Determine the (X, Y) coordinate at the center of the cell enclosing the given text.  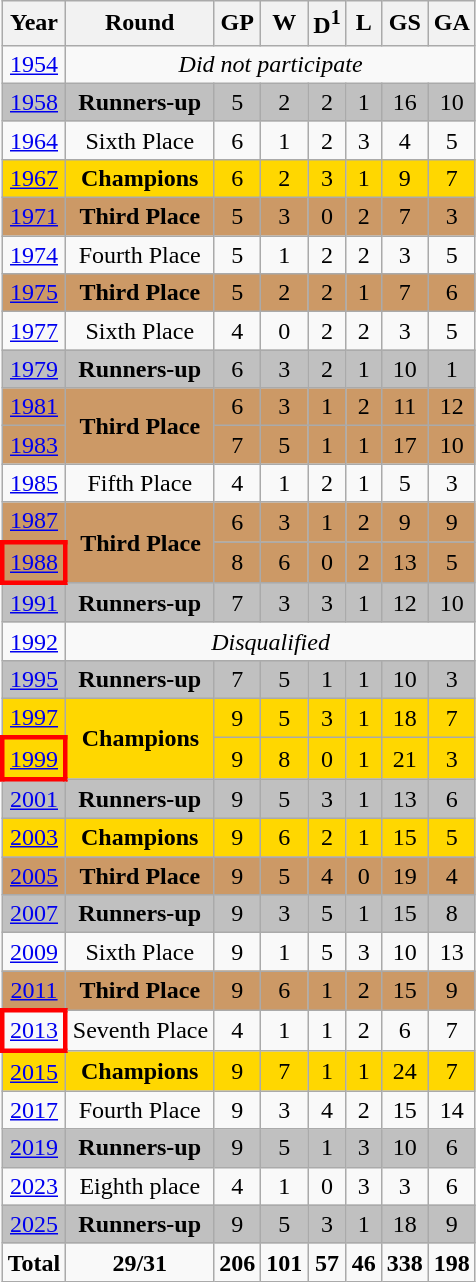
Disqualified (271, 641)
57 (327, 1262)
Seventh Place (140, 1030)
Total (34, 1262)
D1 (327, 24)
101 (284, 1262)
19 (404, 876)
1985 (34, 483)
Eighth place (140, 1186)
2025 (34, 1224)
2017 (34, 1110)
1987 (34, 522)
17 (404, 445)
1997 (34, 718)
1981 (34, 407)
1991 (34, 603)
1964 (34, 140)
1983 (34, 445)
2009 (34, 952)
1975 (34, 293)
29/31 (140, 1262)
1954 (34, 64)
W (284, 24)
24 (404, 1071)
338 (404, 1262)
GP (238, 24)
1988 (34, 562)
Year (34, 24)
1958 (34, 102)
1992 (34, 641)
206 (238, 1262)
1995 (34, 679)
2011 (34, 991)
2015 (34, 1071)
1974 (34, 255)
GA (452, 24)
1967 (34, 178)
21 (404, 758)
1979 (34, 369)
2001 (34, 799)
2013 (34, 1030)
16 (404, 102)
Did not participate (271, 64)
2005 (34, 876)
2003 (34, 838)
Round (140, 24)
GS (404, 24)
1999 (34, 758)
14 (452, 1110)
2019 (34, 1148)
2007 (34, 914)
Fifth Place (140, 483)
1977 (34, 331)
1971 (34, 217)
198 (452, 1262)
11 (404, 407)
L (364, 24)
2023 (34, 1186)
46 (364, 1262)
